Provide the (x, y) coordinate of the cell's center where the given text is located.  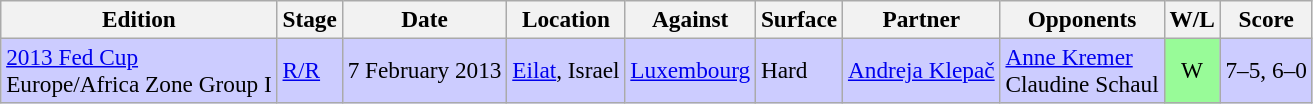
Opponents (1082, 19)
Stage (310, 19)
R/R (310, 70)
Score (1266, 19)
Anne Kremer Claudine Schaul (1082, 70)
Date (424, 19)
Location (566, 19)
Andreja Klepač (922, 70)
Hard (800, 70)
7 February 2013 (424, 70)
W/L (1192, 19)
Surface (800, 19)
2013 Fed Cup Europe/Africa Zone Group I (139, 70)
7–5, 6–0 (1266, 70)
Edition (139, 19)
Partner (922, 19)
W (1192, 70)
Against (690, 19)
Eilat, Israel (566, 70)
Luxembourg (690, 70)
